From the cell containing the given text, extract its center point as [X, Y] coordinate. 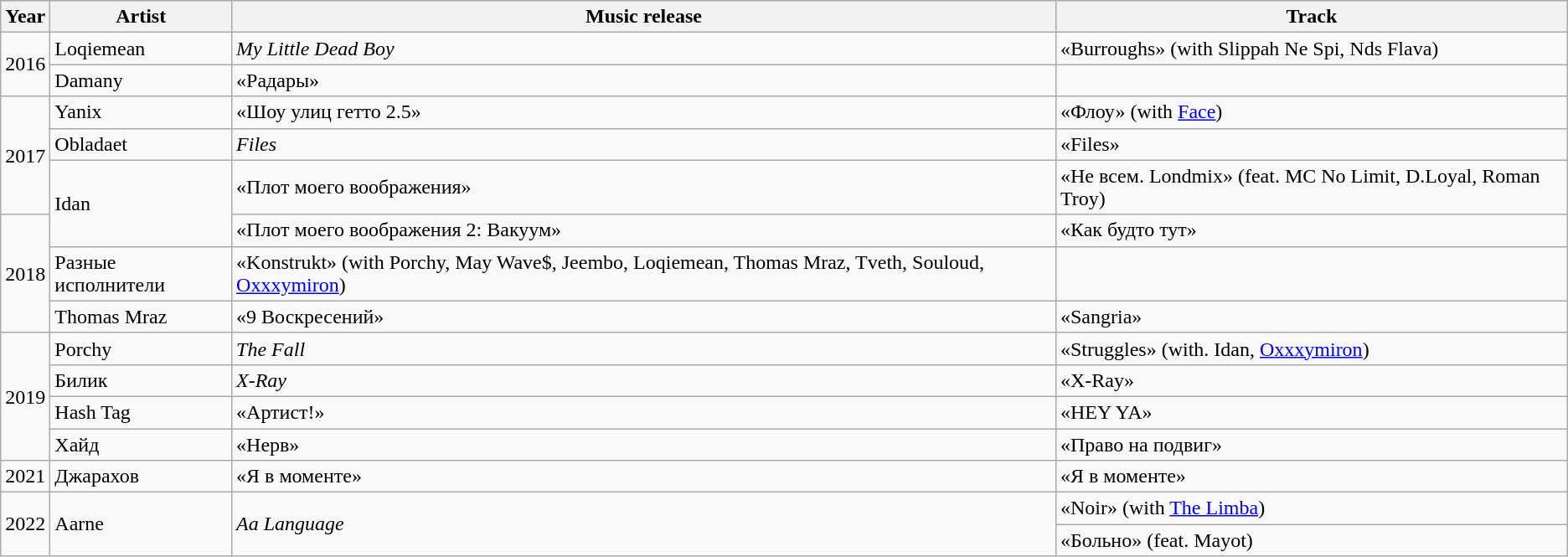
«Konstrukt» (with Porchy, May Wave$, Jeembo, Loqiemean, Thomas Mraz, Tveth, Souloud, Oxxxymiron) [644, 273]
«Как будто тут» [1312, 230]
2018 [25, 273]
My Little Dead Boy [644, 49]
«Шоу улиц гетто 2.5» [644, 112]
Хайд [141, 445]
Loqiemean [141, 49]
Porchy [141, 348]
Разные исполнители [141, 273]
«X-Ray» [1312, 380]
Music release [644, 17]
2017 [25, 156]
X-Ray [644, 380]
«Радары» [644, 80]
«Флоу» (with Face) [1312, 112]
Idan [141, 203]
Джарахов [141, 477]
«Плот моего воображения 2: Вакуум» [644, 230]
«Нерв» [644, 445]
Yanix [141, 112]
Year [25, 17]
2016 [25, 64]
«Плот моего воображения» [644, 188]
«Артист!» [644, 412]
The Fall [644, 348]
Track [1312, 17]
2019 [25, 396]
«Sangria» [1312, 317]
Билик [141, 380]
«HEY YA» [1312, 412]
«Files» [1312, 144]
«9 Воскресений» [644, 317]
«Burroughs» (with Slippah Ne Spi, Nds Flava) [1312, 49]
Aa Language [644, 524]
Artist [141, 17]
«Noir» (with The Limba) [1312, 508]
Hash Tag [141, 412]
2021 [25, 477]
Aarne [141, 524]
«Struggles» (with. Idan, Oxxxymiron) [1312, 348]
Obladaet [141, 144]
2022 [25, 524]
«Не всем. Londmix» (feat. MC No Limit, D.Loyal, Roman Troy) [1312, 188]
«Больно» (feat. Mayot) [1312, 540]
Thomas Mraz [141, 317]
Damany [141, 80]
Files [644, 144]
«Право на подвиг» [1312, 445]
